Pinpoint the cell where the given text exists, returning its (X, Y) midpoint coordinate. 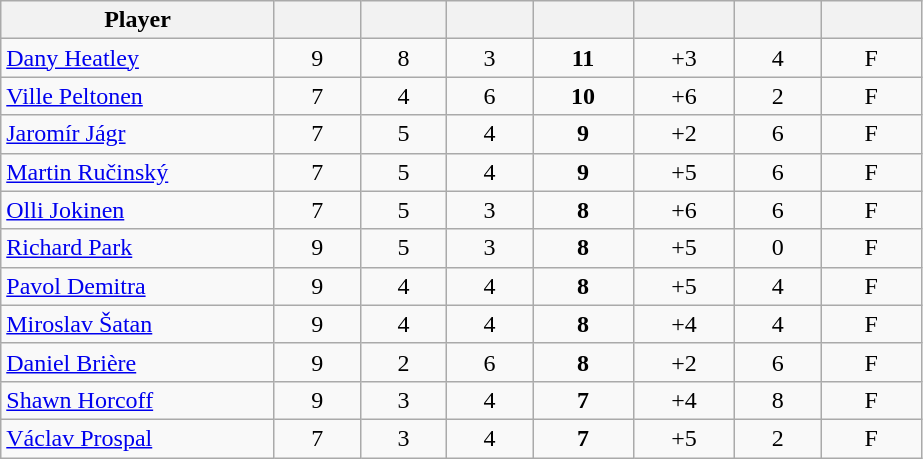
Daniel Brière (138, 362)
+3 (684, 58)
Miroslav Šatan (138, 324)
Václav Prospal (138, 438)
Pavol Demitra (138, 286)
Shawn Horcoff (138, 400)
Richard Park (138, 248)
Jaromír Jágr (138, 134)
Olli Jokinen (138, 210)
Martin Ručinský (138, 172)
11 (582, 58)
0 (778, 248)
10 (582, 96)
Ville Peltonen (138, 96)
Dany Heatley (138, 58)
Player (138, 20)
